For the text-containing cell, return its midpoint in [X, Y] coordinate format. 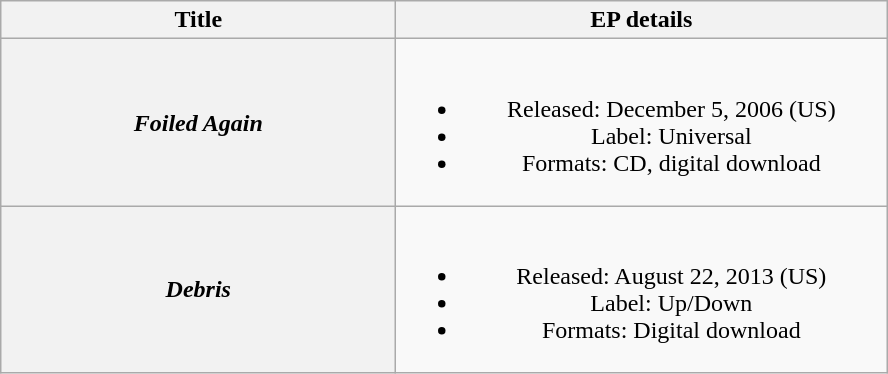
EP details [642, 20]
Released: August 22, 2013 (US)Label: Up/DownFormats: Digital download [642, 290]
Foiled Again [198, 122]
Debris [198, 290]
Title [198, 20]
Released: December 5, 2006 (US)Label: UniversalFormats: CD, digital download [642, 122]
